From the cell containing the given text, extract its center point as (x, y) coordinate. 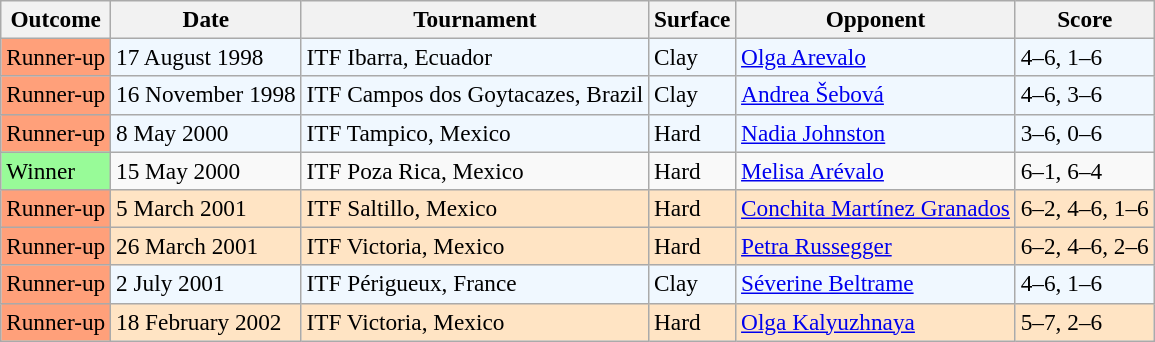
ITF Ibarra, Ecuador (475, 57)
Séverine Beltrame (876, 284)
Opponent (876, 19)
6–1, 6–4 (1084, 170)
6–2, 4–6, 2–6 (1084, 246)
Winner (56, 170)
16 November 1998 (206, 95)
ITF Tampico, Mexico (475, 133)
Date (206, 19)
Score (1084, 19)
Olga Arevalo (876, 57)
3–6, 0–6 (1084, 133)
18 February 2002 (206, 322)
ITF Saltillo, Mexico (475, 208)
5 March 2001 (206, 208)
Nadia Johnston (876, 133)
4–6, 3–6 (1084, 95)
Tournament (475, 19)
2 July 2001 (206, 284)
Surface (692, 19)
17 August 1998 (206, 57)
8 May 2000 (206, 133)
ITF Périgueux, France (475, 284)
Outcome (56, 19)
6–2, 4–6, 1–6 (1084, 208)
ITF Campos dos Goytacazes, Brazil (475, 95)
Melisa Arévalo (876, 170)
5–7, 2–6 (1084, 322)
Conchita Martínez Granados (876, 208)
ITF Poza Rica, Mexico (475, 170)
15 May 2000 (206, 170)
Olga Kalyuzhnaya (876, 322)
Andrea Šebová (876, 95)
26 March 2001 (206, 246)
Petra Russegger (876, 246)
